Identify which cell holds the provided text, then report its (X, Y) central coordinate. 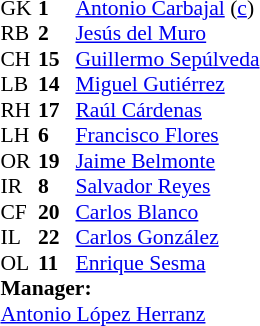
RH (19, 110)
Carlos Blanco (167, 212)
LB (19, 85)
15 (57, 59)
Raúl Cárdenas (167, 110)
LH (19, 135)
OL (19, 263)
11 (57, 263)
CH (19, 59)
Miguel Gutiérrez (167, 85)
RB (19, 33)
Jaime Belmonte (167, 161)
Guillermo Sepúlveda (167, 59)
Francisco Flores (167, 135)
CF (19, 212)
14 (57, 85)
Carlos González (167, 237)
IR (19, 187)
OR (19, 161)
6 (57, 135)
Manager: (130, 289)
19 (57, 161)
Enrique Sesma (167, 263)
22 (57, 237)
Jesús del Muro (167, 33)
Salvador Reyes (167, 187)
IL (19, 237)
2 (57, 33)
8 (57, 187)
20 (57, 212)
17 (57, 110)
